Pinpoint the cell where the given text exists, returning its (x, y) midpoint coordinate. 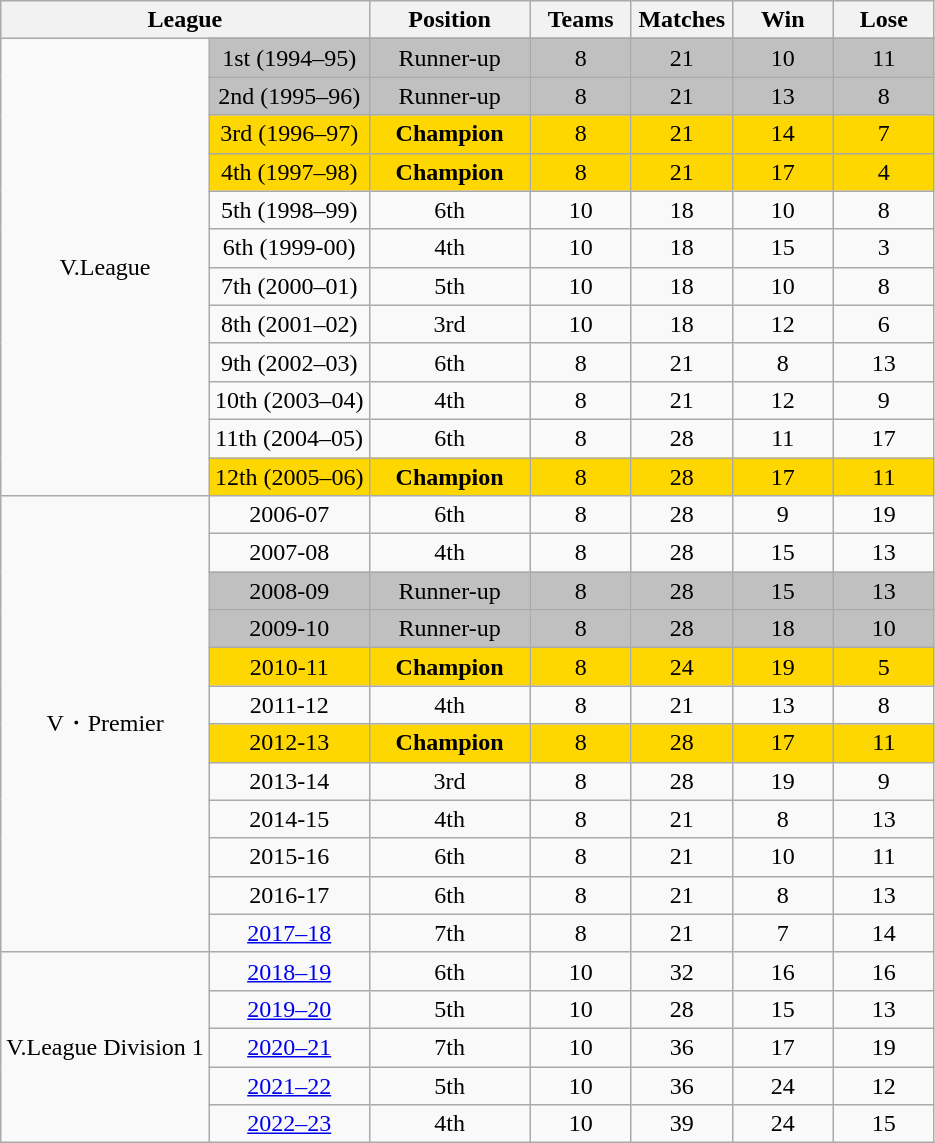
10th (2003–04) (289, 400)
2022–23 (289, 1124)
39 (682, 1124)
6 (884, 324)
V.League Division 1 (106, 1047)
Win (782, 20)
2010-11 (289, 667)
4 (884, 172)
3 (884, 248)
2020–21 (289, 1047)
2021–22 (289, 1085)
2017–18 (289, 933)
5th (1998–99) (289, 210)
2009-10 (289, 629)
2015-16 (289, 857)
4th (1997–98) (289, 172)
League (185, 20)
2018–19 (289, 971)
3rd (1996–97) (289, 134)
2011-12 (289, 705)
Lose (884, 20)
Teams (580, 20)
2008-09 (289, 591)
2006-07 (289, 515)
32 (682, 971)
11th (2004–05) (289, 438)
9th (2002–03) (289, 362)
12th (2005–06) (289, 477)
Matches (682, 20)
V・Premier (106, 724)
2014-15 (289, 819)
6th (1999-00) (289, 248)
Position (450, 20)
5 (884, 667)
2007-08 (289, 553)
V.League (106, 268)
2013-14 (289, 781)
8th (2001–02) (289, 324)
7th (2000–01) (289, 286)
2019–20 (289, 1009)
2016-17 (289, 895)
2nd (1995–96) (289, 96)
1st (1994–95) (289, 58)
2012-13 (289, 743)
